Detect which cell encompasses the target text, then output its (x, y) center coordinate. 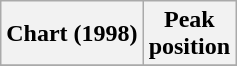
Chart (1998) (72, 34)
Peakposition (189, 34)
